Detect which cell encompasses the target text, then output its [x, y] center coordinate. 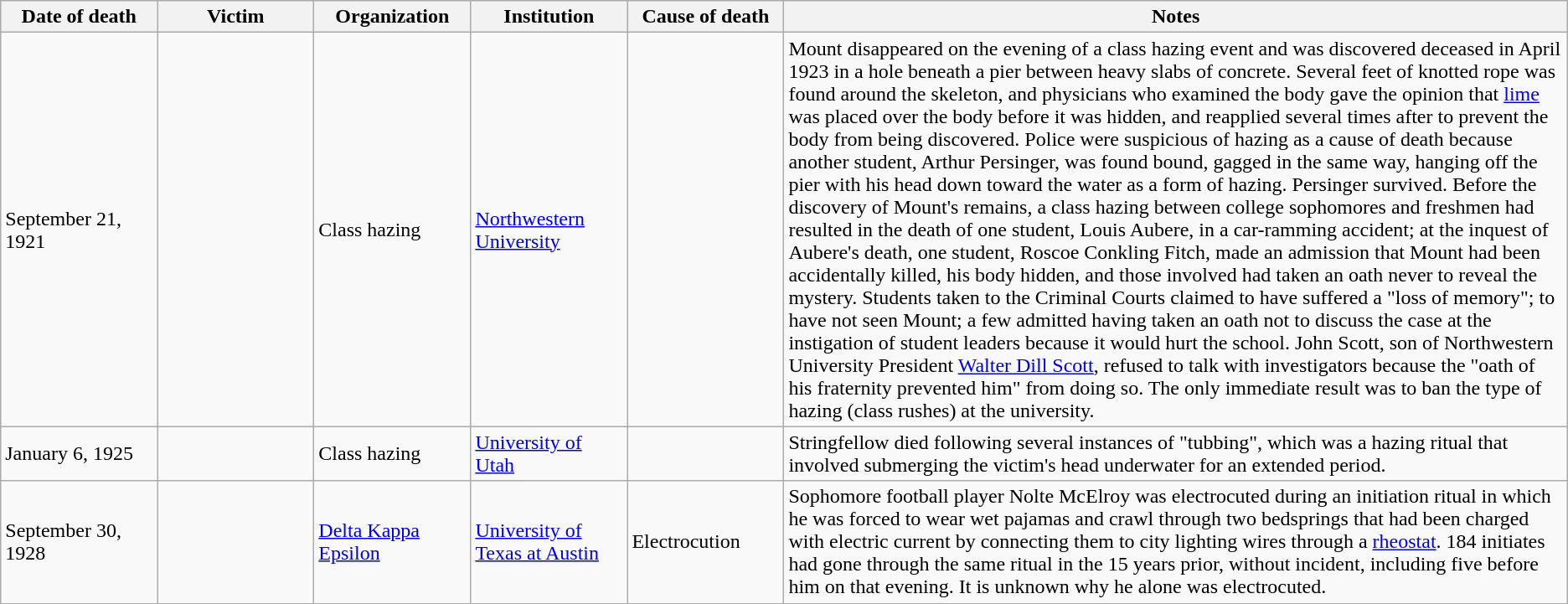
January 6, 1925 [79, 454]
Cause of death [705, 17]
September 21, 1921 [79, 230]
University of Texas at Austin [549, 542]
Notes [1176, 17]
Victim [236, 17]
University of Utah [549, 454]
Delta Kappa Epsilon [392, 542]
September 30, 1928 [79, 542]
Date of death [79, 17]
Organization [392, 17]
Institution [549, 17]
Electrocution [705, 542]
Northwestern University [549, 230]
